For the text-containing cell, return its midpoint in [x, y] coordinate format. 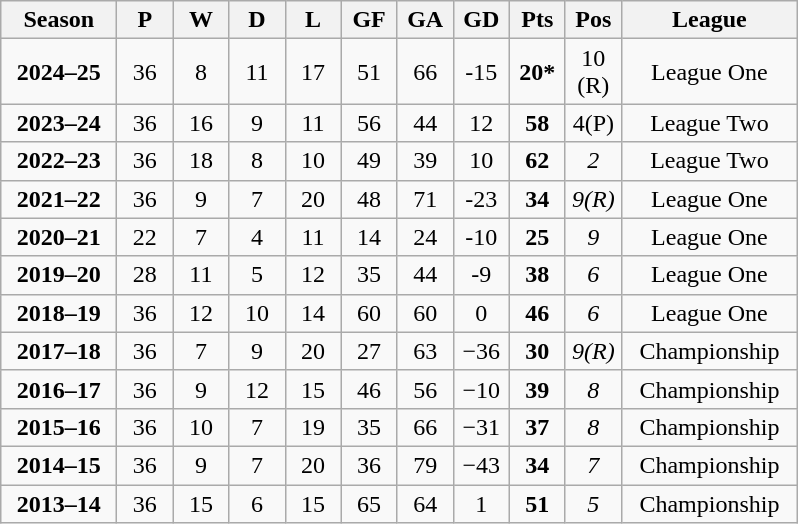
−31 [481, 427]
2022–23 [59, 161]
62 [537, 161]
D [257, 20]
2021–22 [59, 199]
20* [537, 72]
League [709, 20]
W [201, 20]
-23 [481, 199]
63 [425, 351]
2013–14 [59, 503]
2023–24 [59, 123]
16 [201, 123]
28 [145, 275]
2020–21 [59, 237]
−36 [481, 351]
30 [537, 351]
64 [425, 503]
25 [537, 237]
2024–25 [59, 72]
-10 [481, 237]
71 [425, 199]
P [145, 20]
17 [313, 72]
37 [537, 427]
1 [481, 503]
2014–15 [59, 465]
2016–17 [59, 389]
4(P) [593, 123]
18 [201, 161]
2017–18 [59, 351]
48 [369, 199]
-9 [481, 275]
Pts [537, 20]
GF [369, 20]
79 [425, 465]
4 [257, 237]
-15 [481, 72]
L [313, 20]
38 [537, 275]
−10 [481, 389]
24 [425, 237]
2015–16 [59, 427]
GD [481, 20]
Pos [593, 20]
65 [369, 503]
10 (R) [593, 72]
GA [425, 20]
27 [369, 351]
2 [593, 161]
−43 [481, 465]
0 [481, 313]
2019–20 [59, 275]
49 [369, 161]
2018–19 [59, 313]
22 [145, 237]
Season [59, 20]
58 [537, 123]
19 [313, 427]
